Identify which cell holds the provided text, then report its (X, Y) central coordinate. 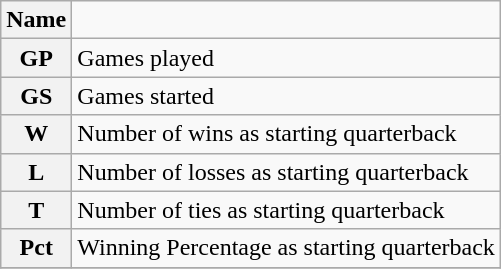
Winning Percentage as starting quarterback (286, 248)
Name (36, 20)
L (36, 172)
Games played (286, 58)
Number of losses as starting quarterback (286, 172)
Pct (36, 248)
T (36, 210)
W (36, 134)
GS (36, 96)
Number of ties as starting quarterback (286, 210)
Number of wins as starting quarterback (286, 134)
Games started (286, 96)
GP (36, 58)
